Output the (x, y) coordinate of the center of the cell containing the given text.  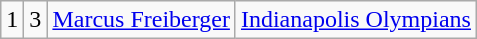
1 (12, 20)
Marcus Freiberger (142, 20)
3 (36, 20)
Indianapolis Olympians (356, 20)
